Capture the cell that displays the provided text and extract its [x, y] central coordinate. 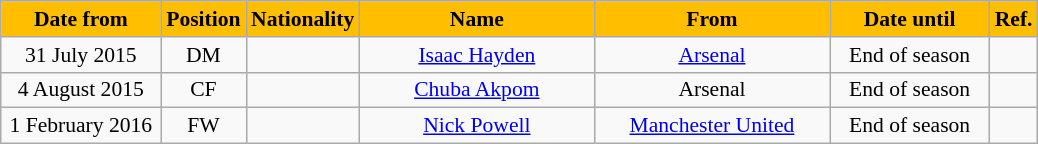
From [712, 19]
Ref. [1014, 19]
Isaac Hayden [476, 55]
31 July 2015 [81, 55]
Date until [910, 19]
Nationality [302, 19]
Date from [81, 19]
DM [204, 55]
1 February 2016 [81, 126]
Manchester United [712, 126]
Nick Powell [476, 126]
4 August 2015 [81, 90]
Chuba Akpom [476, 90]
Name [476, 19]
Position [204, 19]
CF [204, 90]
FW [204, 126]
